For the text-containing cell, return its midpoint in [x, y] coordinate format. 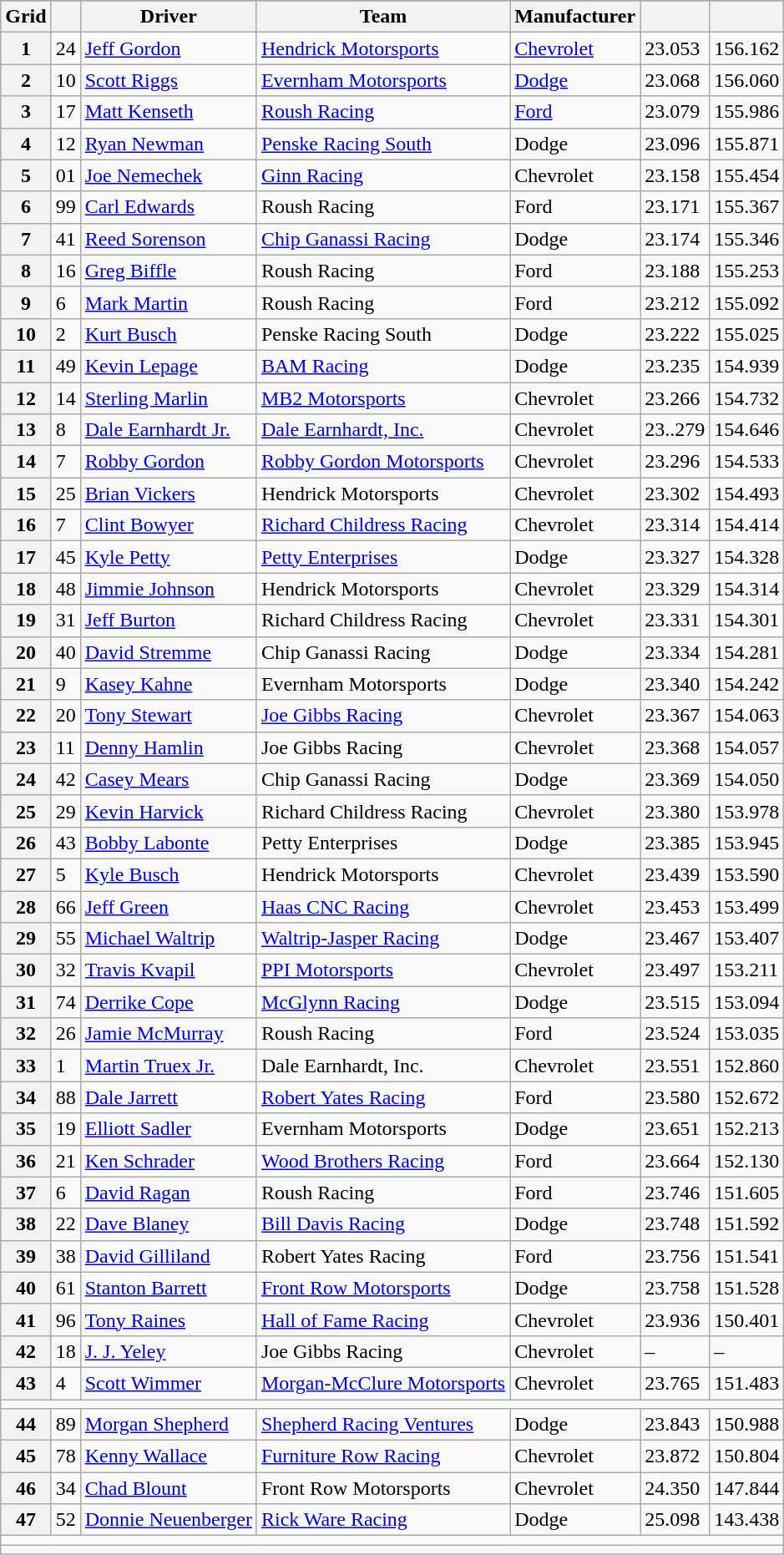
23.171 [675, 207]
23.068 [675, 80]
Haas CNC Racing [382, 906]
44 [26, 1425]
155.367 [746, 207]
156.060 [746, 80]
153.978 [746, 811]
155.025 [746, 334]
151.528 [746, 1288]
Bill Davis Racing [382, 1224]
153.945 [746, 843]
23.329 [675, 589]
Greg Biffle [169, 271]
155.454 [746, 175]
153.094 [746, 1002]
23.515 [675, 1002]
155.986 [746, 112]
154.050 [746, 779]
28 [26, 906]
23.453 [675, 906]
Carl Edwards [169, 207]
153.035 [746, 1034]
154.328 [746, 557]
Driver [169, 17]
23.302 [675, 494]
155.253 [746, 271]
Team [382, 17]
74 [65, 1002]
143.438 [746, 1520]
23.524 [675, 1034]
25.098 [675, 1520]
Derrike Cope [169, 1002]
Denny Hamlin [169, 747]
PPI Motorsports [382, 970]
Rick Ware Racing [382, 1520]
23.331 [675, 620]
BAM Racing [382, 366]
152.130 [746, 1161]
154.301 [746, 620]
Kenny Wallace [169, 1456]
Ginn Racing [382, 175]
23 [26, 747]
147.844 [746, 1488]
23.651 [675, 1129]
23.551 [675, 1066]
Stanton Barrett [169, 1288]
24.350 [675, 1488]
52 [65, 1520]
Tony Raines [169, 1319]
49 [65, 366]
152.672 [746, 1097]
46 [26, 1488]
37 [26, 1193]
Kevin Lepage [169, 366]
55 [65, 939]
Grid [26, 17]
23.746 [675, 1193]
154.414 [746, 525]
151.541 [746, 1256]
Manufacturer [575, 17]
Kyle Petty [169, 557]
150.804 [746, 1456]
153.499 [746, 906]
Scott Wimmer [169, 1383]
23.158 [675, 175]
152.213 [746, 1129]
Reed Sorenson [169, 239]
Waltrip-Jasper Racing [382, 939]
36 [26, 1161]
47 [26, 1520]
23.296 [675, 462]
Morgan Shepherd [169, 1425]
154.646 [746, 430]
23.580 [675, 1097]
151.592 [746, 1224]
Chad Blount [169, 1488]
23.222 [675, 334]
Furniture Row Racing [382, 1456]
154.314 [746, 589]
61 [65, 1288]
23..279 [675, 430]
J. J. Yeley [169, 1351]
23.174 [675, 239]
23.765 [675, 1383]
99 [65, 207]
23.079 [675, 112]
Ken Schrader [169, 1161]
156.162 [746, 48]
Travis Kvapil [169, 970]
48 [65, 589]
Kurt Busch [169, 334]
23.664 [675, 1161]
23.756 [675, 1256]
89 [65, 1425]
154.493 [746, 494]
23.314 [675, 525]
Kasey Kahne [169, 684]
23.367 [675, 716]
David Stremme [169, 652]
151.605 [746, 1193]
150.401 [746, 1319]
Dale Jarrett [169, 1097]
Elliott Sadler [169, 1129]
23.368 [675, 747]
23.748 [675, 1224]
23.843 [675, 1425]
Martin Truex Jr. [169, 1066]
Sterling Marlin [169, 398]
23.212 [675, 302]
154.057 [746, 747]
154.533 [746, 462]
27 [26, 874]
88 [65, 1097]
23.758 [675, 1288]
151.483 [746, 1383]
154.939 [746, 366]
15 [26, 494]
MB2 Motorsports [382, 398]
Casey Mears [169, 779]
23.235 [675, 366]
23.334 [675, 652]
Kevin Harvick [169, 811]
Shepherd Racing Ventures [382, 1425]
Clint Bowyer [169, 525]
23.053 [675, 48]
23.497 [675, 970]
23.872 [675, 1456]
23.467 [675, 939]
Jeff Burton [169, 620]
23.380 [675, 811]
152.860 [746, 1066]
153.407 [746, 939]
66 [65, 906]
23.266 [675, 398]
Matt Kenseth [169, 112]
23.439 [675, 874]
Ryan Newman [169, 144]
153.211 [746, 970]
13 [26, 430]
23.327 [675, 557]
Dale Earnhardt Jr. [169, 430]
Robby Gordon [169, 462]
David Gilliland [169, 1256]
33 [26, 1066]
35 [26, 1129]
154.732 [746, 398]
23.385 [675, 843]
78 [65, 1456]
Jeff Gordon [169, 48]
23.936 [675, 1319]
Jamie McMurray [169, 1034]
Wood Brothers Racing [382, 1161]
Jeff Green [169, 906]
3 [26, 112]
Mark Martin [169, 302]
Jimmie Johnson [169, 589]
Kyle Busch [169, 874]
23.340 [675, 684]
23.369 [675, 779]
155.092 [746, 302]
01 [65, 175]
Morgan-McClure Motorsports [382, 1383]
96 [65, 1319]
Hall of Fame Racing [382, 1319]
David Ragan [169, 1193]
Bobby Labonte [169, 843]
154.063 [746, 716]
Dave Blaney [169, 1224]
150.988 [746, 1425]
Michael Waltrip [169, 939]
Scott Riggs [169, 80]
155.346 [746, 239]
Robby Gordon Motorsports [382, 462]
Joe Nemechek [169, 175]
Tony Stewart [169, 716]
Brian Vickers [169, 494]
23.096 [675, 144]
23.188 [675, 271]
Donnie Neuenberger [169, 1520]
McGlynn Racing [382, 1002]
153.590 [746, 874]
155.871 [746, 144]
154.281 [746, 652]
154.242 [746, 684]
30 [26, 970]
39 [26, 1256]
